Scan for the cell matching the given text and deliver its (X, Y) coordinate at center. 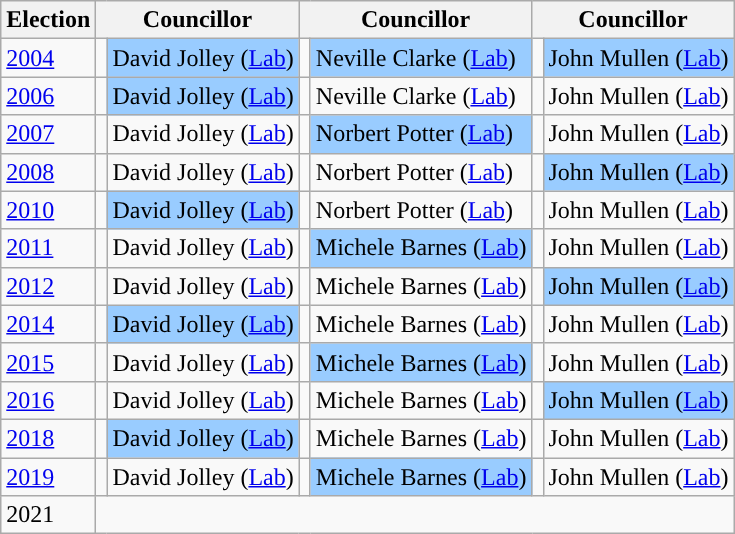
2012 (48, 286)
2019 (48, 477)
2004 (48, 58)
2011 (48, 248)
2007 (48, 134)
2008 (48, 172)
2016 (48, 400)
Election (48, 20)
2018 (48, 438)
2006 (48, 96)
2015 (48, 362)
2010 (48, 210)
2021 (48, 515)
2014 (48, 324)
